Return the (x, y) coordinate for the center point of the cell that contains the specified text.  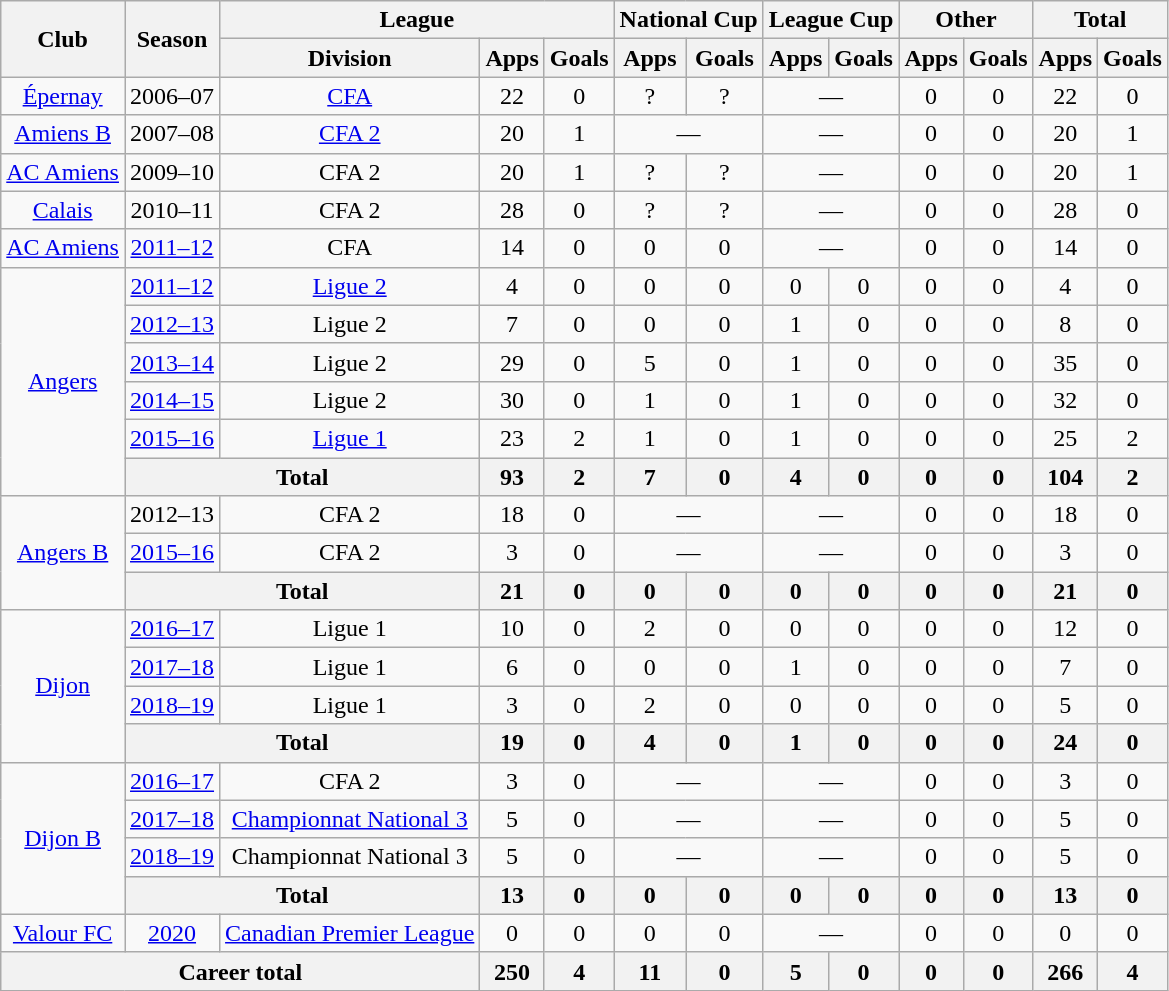
Season (172, 39)
League Cup (831, 20)
2006–07 (172, 96)
30 (512, 400)
104 (1065, 477)
29 (512, 362)
11 (650, 971)
93 (512, 477)
Club (63, 39)
Angers (63, 381)
2014–15 (172, 400)
Amiens B (63, 134)
2010–11 (172, 210)
32 (1065, 400)
19 (512, 743)
Dijon (63, 686)
Canadian Premier League (350, 933)
Épernay (63, 96)
Calais (63, 210)
2013–14 (172, 362)
Division (350, 58)
National Cup (688, 20)
266 (1065, 971)
2007–08 (172, 134)
Dijon B (63, 838)
Other (966, 20)
35 (1065, 362)
Career total (240, 971)
10 (512, 629)
2020 (172, 933)
Valour FC (63, 933)
24 (1065, 743)
Angers B (63, 553)
12 (1065, 629)
250 (512, 971)
2009–10 (172, 172)
23 (512, 438)
8 (1065, 324)
25 (1065, 438)
6 (512, 667)
League (417, 20)
